Find where the given text appears and provide that cell's center as (X, Y) coordinate. 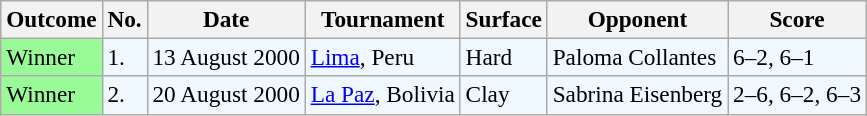
Outcome (52, 19)
Score (798, 19)
Surface (504, 19)
6–2, 6–1 (798, 57)
Hard (504, 57)
2. (124, 95)
Paloma Collantes (637, 57)
Opponent (637, 19)
Date (226, 19)
1. (124, 57)
La Paz, Bolivia (382, 95)
2–6, 6–2, 6–3 (798, 95)
Sabrina Eisenberg (637, 95)
Tournament (382, 19)
Clay (504, 95)
13 August 2000 (226, 57)
Lima, Peru (382, 57)
20 August 2000 (226, 95)
No. (124, 19)
